Scan for the cell matching the given text and deliver its [x, y] coordinate at center. 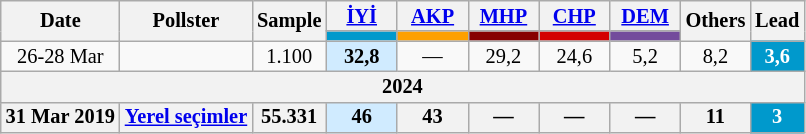
Date [60, 20]
46 [362, 118]
CHP [574, 16]
55.331 [289, 118]
31 Mar 2019 [60, 118]
26-28 Mar [60, 56]
3 [777, 118]
2024 [402, 86]
11 [716, 118]
MHP [504, 16]
Pollster [186, 20]
Yerel seçimler [186, 118]
43 [432, 118]
32,8 [362, 56]
3,6 [777, 56]
Sample [289, 20]
Lead [777, 20]
Others [716, 20]
24,6 [574, 56]
8,2 [716, 56]
29,2 [504, 56]
AKP [432, 16]
1.100 [289, 56]
İYİ [362, 16]
DEM [646, 16]
5,2 [646, 56]
